Return the [X, Y] coordinate for the center point of the cell that contains the specified text.  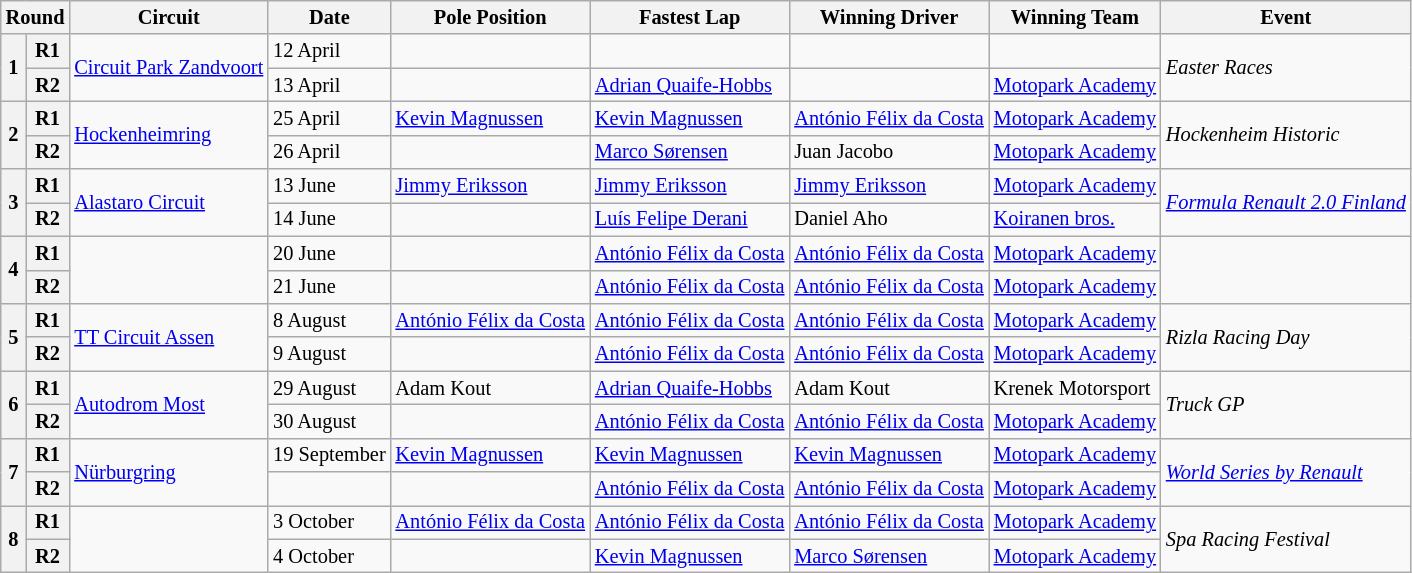
3 [14, 202]
14 June [329, 219]
13 June [329, 186]
8 [14, 538]
20 June [329, 253]
30 August [329, 421]
Hockenheimring [168, 134]
Event [1286, 17]
13 April [329, 85]
Pole Position [490, 17]
Hockenheim Historic [1286, 134]
7 [14, 472]
4 [14, 270]
6 [14, 404]
4 October [329, 556]
Date [329, 17]
Fastest Lap [690, 17]
19 September [329, 455]
Spa Racing Festival [1286, 538]
21 June [329, 287]
Easter Races [1286, 68]
12 April [329, 51]
Alastaro Circuit [168, 202]
5 [14, 336]
2 [14, 134]
World Series by Renault [1286, 472]
Krenek Motorsport [1075, 388]
Daniel Aho [888, 219]
Nürburgring [168, 472]
Luís Felipe Derani [690, 219]
Round [36, 17]
Winning Team [1075, 17]
Autodrom Most [168, 404]
TT Circuit Assen [168, 336]
Truck GP [1286, 404]
Rizla Racing Day [1286, 336]
Koiranen bros. [1075, 219]
8 August [329, 320]
Juan Jacobo [888, 152]
Circuit [168, 17]
Circuit Park Zandvoort [168, 68]
9 August [329, 354]
1 [14, 68]
26 April [329, 152]
25 April [329, 118]
3 October [329, 522]
Formula Renault 2.0 Finland [1286, 202]
Winning Driver [888, 17]
29 August [329, 388]
